For the text-containing cell, return its midpoint in [x, y] coordinate format. 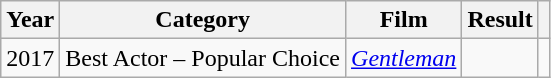
2017 [30, 58]
Gentleman [404, 58]
Category [203, 20]
Film [404, 20]
Best Actor – Popular Choice [203, 58]
Result [500, 20]
Year [30, 20]
